Provide the (X, Y) coordinate of the cell's center where the given text is located.  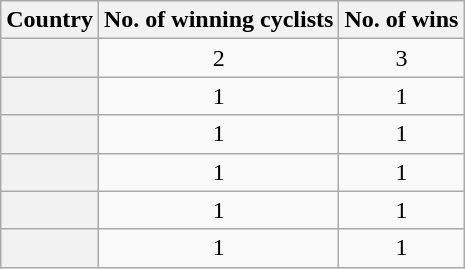
No. of wins (402, 20)
3 (402, 58)
Country (50, 20)
No. of winning cyclists (218, 20)
2 (218, 58)
